Identify which cell holds the provided text, then report its (X, Y) central coordinate. 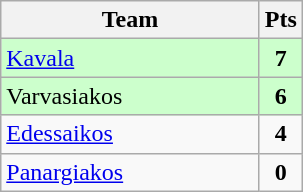
7 (280, 58)
Edessaikos (130, 134)
Team (130, 20)
4 (280, 134)
0 (280, 172)
Pts (280, 20)
Varvasiakos (130, 96)
Kavala (130, 58)
6 (280, 96)
Panargiakos (130, 172)
